Determine the [x, y] coordinate at the center of the cell enclosing the given text.  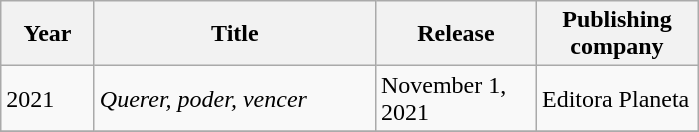
Title [234, 34]
Publishing company [616, 34]
November 1, 2021 [456, 98]
Release [456, 34]
Year [48, 34]
Editora Planeta [616, 98]
2021 [48, 98]
Querer, poder, vencer [234, 98]
